Return the [X, Y] coordinate for the center point of the cell that contains the specified text.  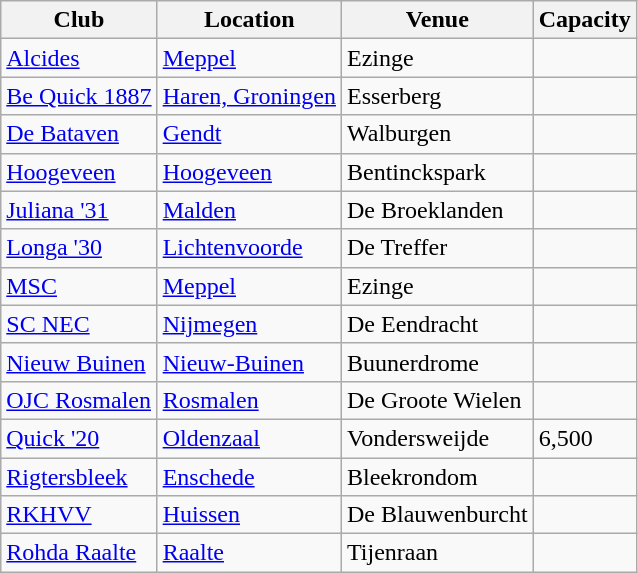
Rohda Raalte [79, 553]
De Broeklanden [437, 210]
Juliana '31 [79, 210]
Esserberg [437, 96]
Rosmalen [249, 400]
Club [79, 20]
Longa '30 [79, 248]
Buunerdrome [437, 362]
Tijenraan [437, 553]
Venue [437, 20]
Alcides [79, 58]
Nieuw-Buinen [249, 362]
Haren, Groningen [249, 96]
Huissen [249, 515]
Vondersweijde [437, 438]
Bentinckspark [437, 172]
De Blauwenburcht [437, 515]
De Eendracht [437, 324]
Malden [249, 210]
Raalte [249, 553]
Lichtenvoorde [249, 248]
De Bataven [79, 134]
Rigtersbleek [79, 477]
MSC [79, 286]
SC NEC [79, 324]
OJC Rosmalen [79, 400]
Walburgen [437, 134]
RKHVV [79, 515]
De Treffer [437, 248]
Enschede [249, 477]
Location [249, 20]
Nijmegen [249, 324]
Oldenzaal [249, 438]
Bleekrondom [437, 477]
Gendt [249, 134]
Be Quick 1887 [79, 96]
Nieuw Buinen [79, 362]
Capacity [584, 20]
6,500 [584, 438]
De Groote Wielen [437, 400]
Quick '20 [79, 438]
